Search for the cell housing the specified text and yield its [X, Y] center coordinate. 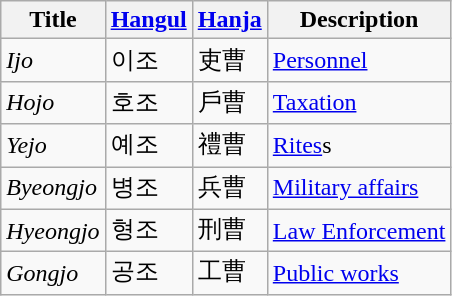
Hyeongjo [53, 230]
호조 [148, 102]
兵曹 [230, 188]
병조 [148, 188]
Gongjo [53, 274]
Public works [359, 274]
Description [359, 20]
Military affairs [359, 188]
이조 [148, 60]
예조 [148, 146]
禮曹 [230, 146]
Yejo [53, 146]
Hojo [53, 102]
공조 [148, 274]
戶曹 [230, 102]
Law Enforcement [359, 230]
Ijo [53, 60]
Hanja [230, 20]
Taxation [359, 102]
吏曹 [230, 60]
Hangul [148, 20]
刑曹 [230, 230]
Ritess [359, 146]
工曹 [230, 274]
Byeongjo [53, 188]
Title [53, 20]
Personnel [359, 60]
형조 [148, 230]
